Locate the cell with the specified text and output its [x, y] center coordinate. 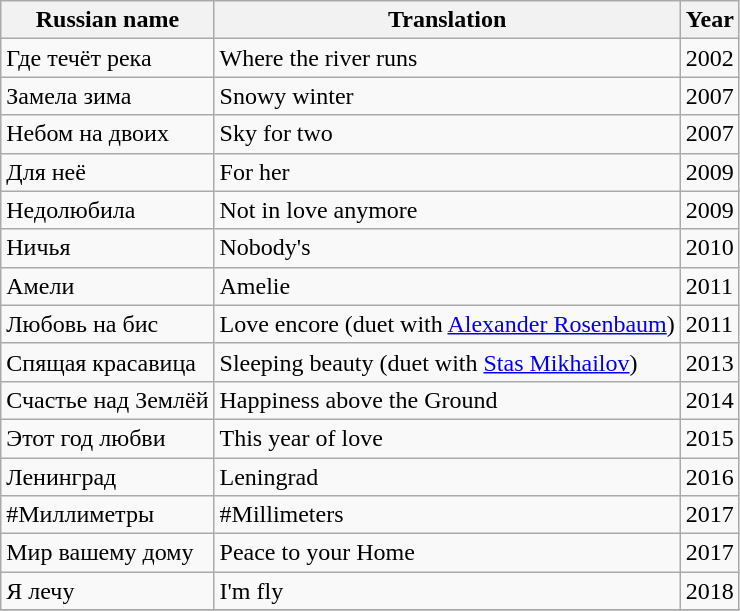
2016 [710, 477]
Этот год любви [108, 438]
2010 [710, 248]
2013 [710, 362]
2014 [710, 400]
Sky for two [447, 134]
Недолюбила [108, 210]
Year [710, 20]
Я лечу [108, 591]
2002 [710, 58]
Not in love anymore [447, 210]
Snowy winter [447, 96]
Sleeping beauty (duet with Stas Mikhailov) [447, 362]
Амели [108, 286]
Любовь на бис [108, 324]
Where the river runs [447, 58]
I'm fly [447, 591]
#Millimeters [447, 515]
Счастье над Землёй [108, 400]
Russian name [108, 20]
Ничья [108, 248]
#Миллиметры [108, 515]
Peace to your Home [447, 553]
Для неё [108, 172]
Translation [447, 20]
For her [447, 172]
Небом на двоих [108, 134]
Мир вашему дому [108, 553]
2018 [710, 591]
Где течёт река [108, 58]
Nobody's [447, 248]
Love encore (duet with Alexander Rosenbaum) [447, 324]
Замела зима [108, 96]
2015 [710, 438]
Happiness above the Ground [447, 400]
Спящая красавица [108, 362]
Amelie [447, 286]
Ленинград [108, 477]
Leningrad [447, 477]
This year of love [447, 438]
